Detect which cell encompasses the target text, then output its (X, Y) center coordinate. 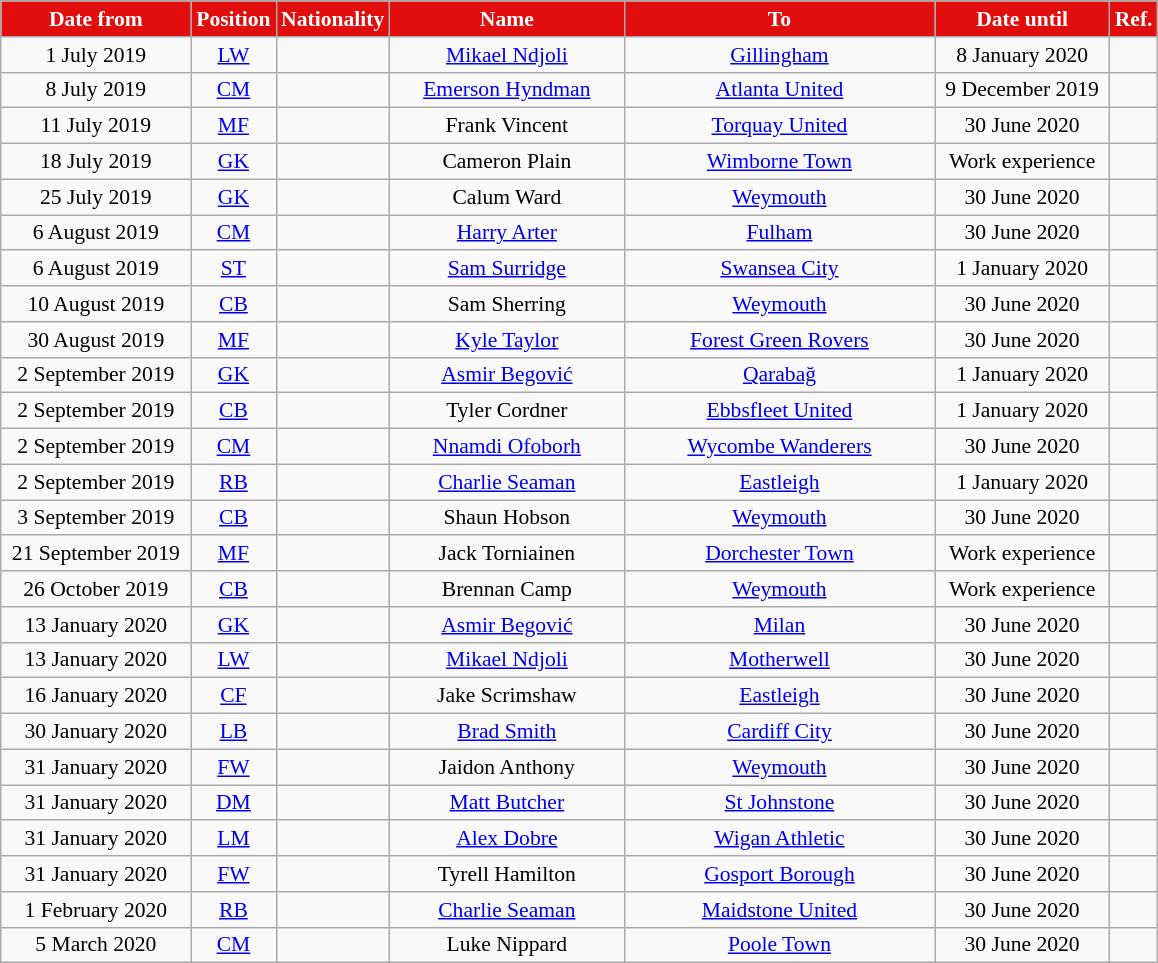
8 July 2019 (96, 90)
30 August 2019 (96, 340)
Swansea City (779, 269)
Forest Green Rovers (779, 340)
ST (234, 269)
5 March 2020 (96, 945)
Wigan Athletic (779, 839)
Tyrell Hamilton (506, 874)
Emerson Hyndman (506, 90)
26 October 2019 (96, 589)
25 July 2019 (96, 197)
Name (506, 19)
Brennan Camp (506, 589)
Brad Smith (506, 732)
Calum Ward (506, 197)
Nnamdi Ofoborh (506, 447)
30 January 2020 (96, 732)
Shaun Hobson (506, 518)
Matt Butcher (506, 803)
Atlanta United (779, 90)
Luke Nippard (506, 945)
Nationality (332, 19)
Alex Dobre (506, 839)
Gillingham (779, 55)
Sam Surridge (506, 269)
Jaidon Anthony (506, 767)
Gosport Borough (779, 874)
1 July 2019 (96, 55)
11 July 2019 (96, 126)
Ebbsfleet United (779, 411)
DM (234, 803)
Motherwell (779, 660)
Maidstone United (779, 910)
1 February 2020 (96, 910)
Cameron Plain (506, 162)
Jake Scrimshaw (506, 696)
Date from (96, 19)
16 January 2020 (96, 696)
Cardiff City (779, 732)
LB (234, 732)
Wycombe Wanderers (779, 447)
Tyler Cordner (506, 411)
CF (234, 696)
10 August 2019 (96, 304)
Poole Town (779, 945)
Harry Arter (506, 233)
Position (234, 19)
Ref. (1134, 19)
Wimborne Town (779, 162)
To (779, 19)
Qarabağ (779, 375)
Frank Vincent (506, 126)
Fulham (779, 233)
Kyle Taylor (506, 340)
Dorchester Town (779, 554)
Torquay United (779, 126)
21 September 2019 (96, 554)
Milan (779, 625)
9 December 2019 (1022, 90)
Jack Torniainen (506, 554)
Date until (1022, 19)
LM (234, 839)
18 July 2019 (96, 162)
St Johnstone (779, 803)
8 January 2020 (1022, 55)
Sam Sherring (506, 304)
3 September 2019 (96, 518)
